Provide the [x, y] coordinate of the cell's center where the given text is located.  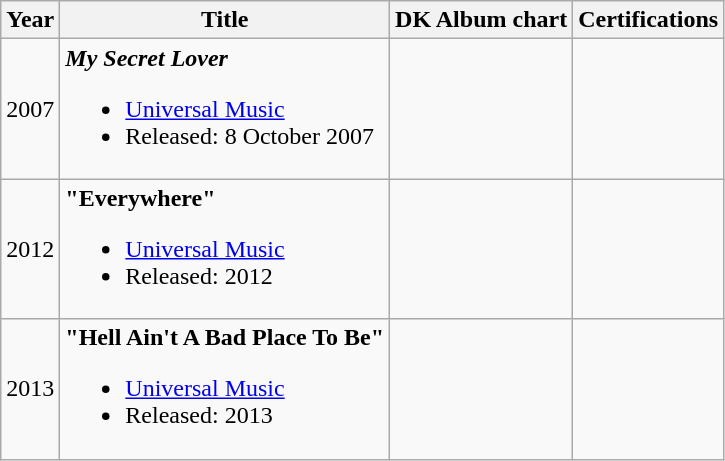
Year [30, 20]
2012 [30, 249]
"Hell Ain't A Bad Place To Be"Universal MusicReleased: 2013 [225, 389]
2007 [30, 109]
DK Album chart [482, 20]
Title [225, 20]
Certifications [648, 20]
"Everywhere"Universal MusicReleased: 2012 [225, 249]
My Secret LoverUniversal MusicReleased: 8 October 2007 [225, 109]
2013 [30, 389]
